Pinpoint the cell where the given text exists, returning its (X, Y) midpoint coordinate. 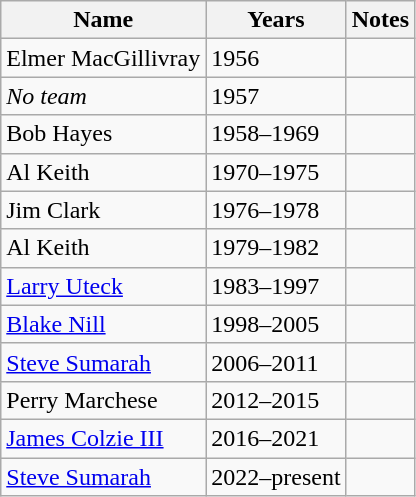
1970–1975 (276, 172)
1956 (276, 58)
Bob Hayes (104, 134)
1957 (276, 96)
2016–2021 (276, 438)
2012–2015 (276, 400)
Perry Marchese (104, 400)
Elmer MacGillivray (104, 58)
1958–1969 (276, 134)
1979–1982 (276, 248)
Blake Nill (104, 324)
James Colzie III (104, 438)
Notes (380, 20)
Larry Uteck (104, 286)
Name (104, 20)
Jim Clark (104, 210)
2006–2011 (276, 362)
1998–2005 (276, 324)
1976–1978 (276, 210)
1983–1997 (276, 286)
No team (104, 96)
2022–present (276, 477)
Years (276, 20)
